Pinpoint the cell where the given text exists, returning its [x, y] midpoint coordinate. 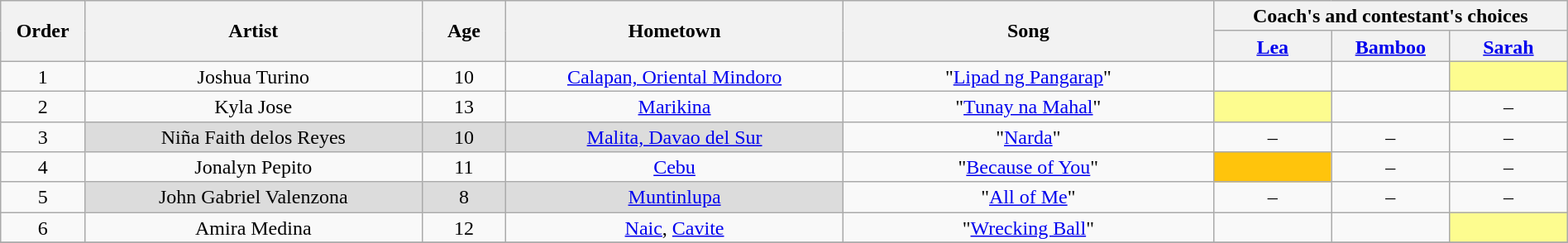
Song [1028, 31]
"All of Me" [1028, 197]
Kyla Jose [253, 106]
11 [464, 167]
Cebu [675, 167]
John Gabriel Valenzona [253, 197]
Joshua Turino [253, 76]
"Lipad ng Pangarap" [1028, 76]
"Tunay na Mahal" [1028, 106]
Malita, Davao del Sur [675, 137]
Calapan, Oriental Mindoro [675, 76]
Coach's and contestant's choices [1390, 17]
Amira Medina [253, 228]
Sarah [1508, 46]
8 [464, 197]
13 [464, 106]
Naic, Cavite [675, 228]
3 [43, 137]
Hometown [675, 31]
Order [43, 31]
Age [464, 31]
1 [43, 76]
6 [43, 228]
5 [43, 197]
Bamboo [1391, 46]
Artist [253, 31]
"Because of You" [1028, 167]
Marikina [675, 106]
"Narda" [1028, 137]
12 [464, 228]
4 [43, 167]
Muntinlupa [675, 197]
"Wrecking Ball" [1028, 228]
Niña Faith delos Reyes [253, 137]
2 [43, 106]
Jonalyn Pepito [253, 167]
Lea [1272, 46]
